Capture the cell that displays the provided text and extract its (x, y) central coordinate. 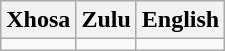
Xhosa (38, 20)
Zulu (106, 20)
English (180, 20)
